Determine the [x, y] coordinate at the center of the cell enclosing the given text.  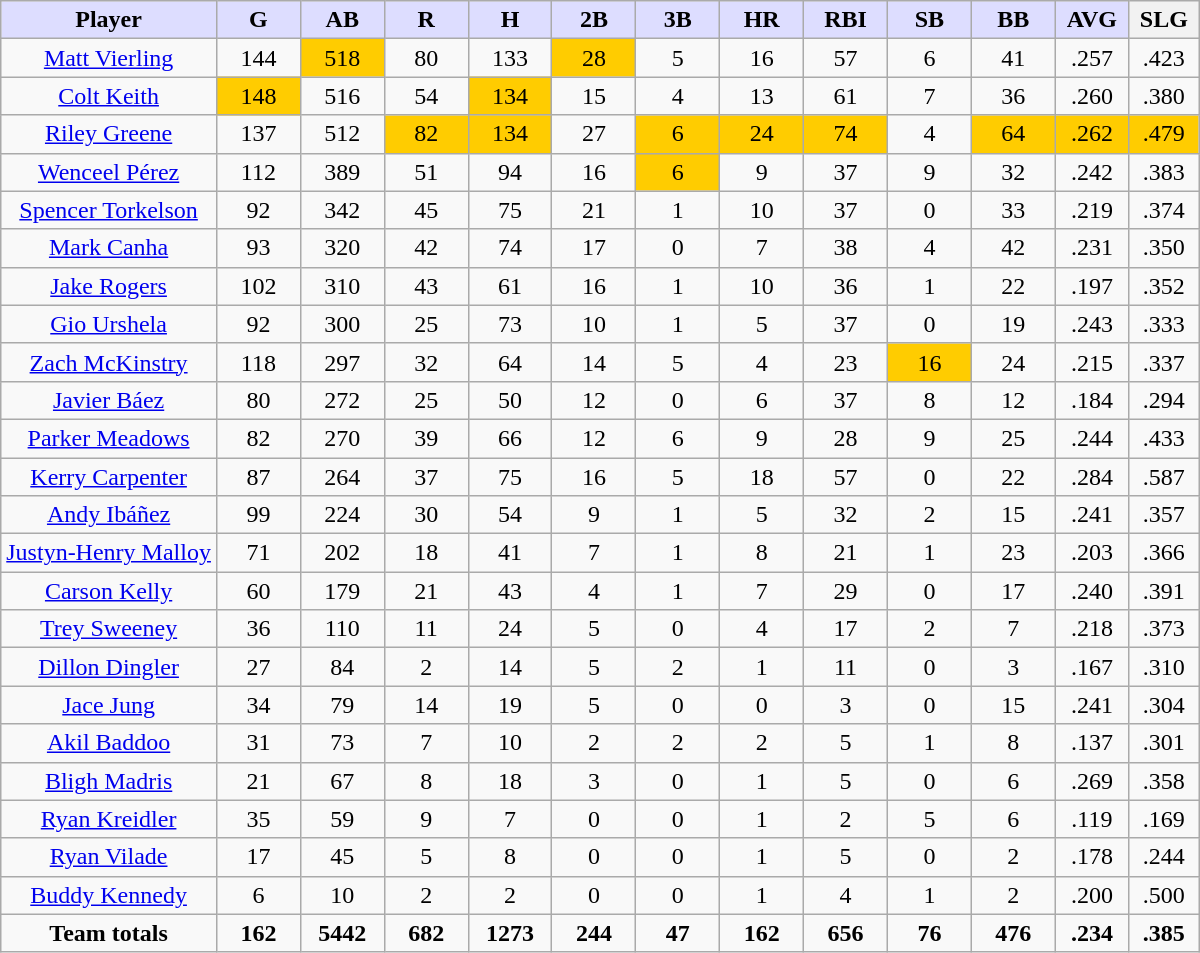
.374 [1164, 210]
2B [594, 20]
.234 [1092, 933]
BB [1013, 20]
G [258, 20]
SLG [1164, 20]
31 [258, 743]
518 [342, 58]
.366 [1164, 553]
.337 [1164, 362]
5442 [342, 933]
.587 [1164, 477]
3B [678, 20]
110 [342, 629]
Jace Jung [109, 705]
.242 [1092, 172]
.304 [1164, 705]
112 [258, 172]
59 [342, 819]
.350 [1164, 248]
H [510, 20]
144 [258, 58]
.500 [1164, 895]
29 [846, 591]
.479 [1164, 134]
38 [846, 248]
264 [342, 477]
389 [342, 172]
Jake Rogers [109, 286]
.203 [1092, 553]
Dillon Dingler [109, 667]
47 [678, 933]
179 [342, 591]
.310 [1164, 667]
342 [342, 210]
300 [342, 324]
244 [594, 933]
Javier Báez [109, 400]
.380 [1164, 96]
Colt Keith [109, 96]
656 [846, 933]
Parker Meadows [109, 438]
.383 [1164, 172]
118 [258, 362]
99 [258, 515]
.184 [1092, 400]
Mark Canha [109, 248]
.301 [1164, 743]
516 [342, 96]
Zach McKinstry [109, 362]
87 [258, 477]
30 [426, 515]
.219 [1092, 210]
.169 [1164, 819]
682 [426, 933]
1273 [510, 933]
Akil Baddoo [109, 743]
.119 [1092, 819]
Spencer Torkelson [109, 210]
Ryan Vilade [109, 857]
137 [258, 134]
Team totals [109, 933]
Trey Sweeney [109, 629]
.262 [1092, 134]
.218 [1092, 629]
.137 [1092, 743]
310 [342, 286]
133 [510, 58]
.423 [1164, 58]
Andy Ibáñez [109, 515]
.294 [1164, 400]
SB [930, 20]
84 [342, 667]
AB [342, 20]
Player [109, 20]
R [426, 20]
.333 [1164, 324]
Carson Kelly [109, 591]
34 [258, 705]
AVG [1092, 20]
RBI [846, 20]
35 [258, 819]
.231 [1092, 248]
.215 [1092, 362]
Justyn-Henry Malloy [109, 553]
476 [1013, 933]
Kerry Carpenter [109, 477]
Buddy Kennedy [109, 895]
39 [426, 438]
.200 [1092, 895]
33 [1013, 210]
.385 [1164, 933]
.178 [1092, 857]
297 [342, 362]
.167 [1092, 667]
.269 [1092, 781]
512 [342, 134]
272 [342, 400]
60 [258, 591]
50 [510, 400]
148 [258, 96]
.243 [1092, 324]
102 [258, 286]
Wenceel Pérez [109, 172]
.357 [1164, 515]
Bligh Madris [109, 781]
76 [930, 933]
71 [258, 553]
.391 [1164, 591]
94 [510, 172]
93 [258, 248]
.284 [1092, 477]
Gio Urshela [109, 324]
HR [762, 20]
270 [342, 438]
67 [342, 781]
.433 [1164, 438]
13 [762, 96]
Matt Vierling [109, 58]
224 [342, 515]
.373 [1164, 629]
.197 [1092, 286]
202 [342, 553]
.260 [1092, 96]
.352 [1164, 286]
79 [342, 705]
Ryan Kreidler [109, 819]
.257 [1092, 58]
Riley Greene [109, 134]
66 [510, 438]
51 [426, 172]
.358 [1164, 781]
320 [342, 248]
.240 [1092, 591]
